Find where the given text appears and provide that cell's center as (X, Y) coordinate. 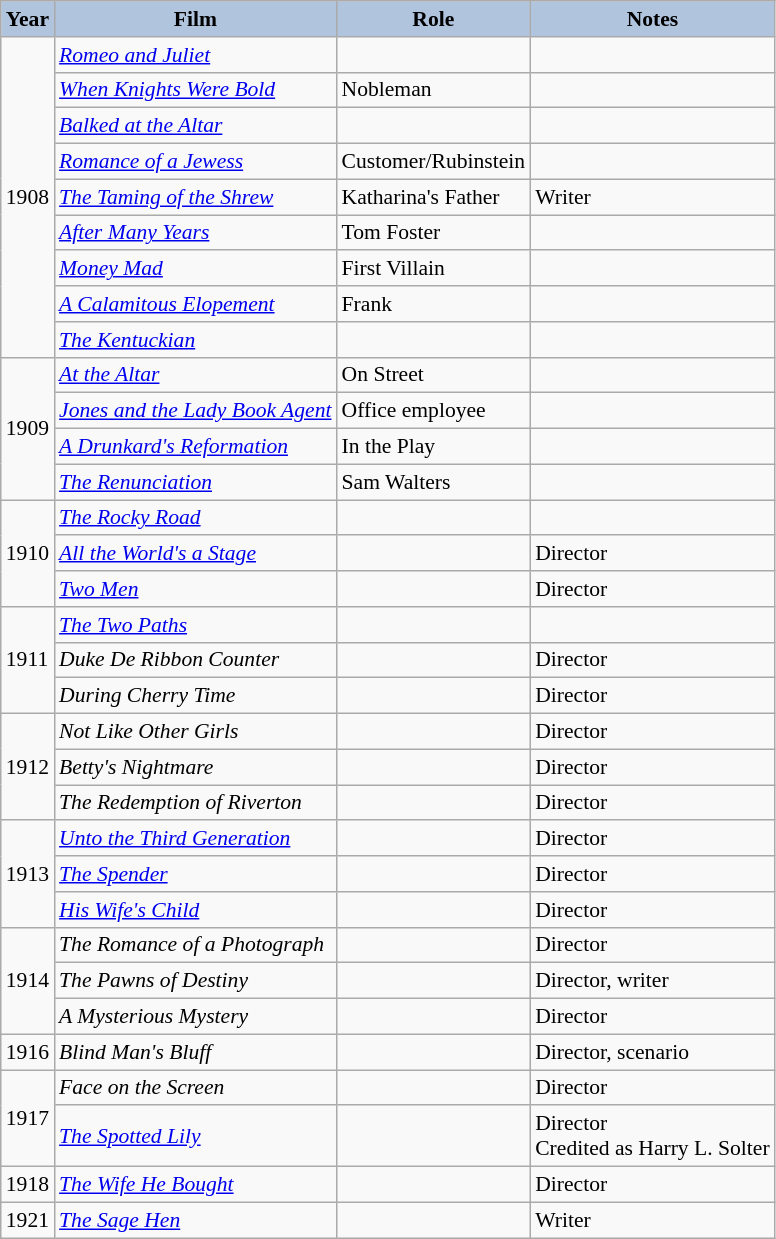
1912 (28, 768)
In the Play (434, 447)
Frank (434, 304)
A Mysterious Mystery (195, 1017)
Katharina's Father (434, 197)
After Many Years (195, 233)
On Street (434, 375)
Office employee (434, 411)
1916 (28, 1052)
Betty's Nightmare (195, 767)
First Villain (434, 269)
1909 (28, 428)
Role (434, 19)
The Rocky Road (195, 518)
The Romance of a Photograph (195, 945)
At the Altar (195, 375)
The Redemption of Riverton (195, 803)
The Wife He Bought (195, 1185)
Romance of a Jewess (195, 162)
Balked at the Altar (195, 126)
Sam Walters (434, 482)
Nobleman (434, 90)
1910 (28, 554)
1917 (28, 1118)
The Two Paths (195, 625)
The Pawns of Destiny (195, 981)
Director, scenario (652, 1052)
A Calamitous Elopement (195, 304)
Director, writer (652, 981)
Duke De Ribbon Counter (195, 660)
Romeo and Juliet (195, 55)
Customer/Rubinstein (434, 162)
Not Like Other Girls (195, 732)
When Knights Were Bold (195, 90)
The Renunciation (195, 482)
The Sage Hen (195, 1220)
1914 (28, 980)
1913 (28, 874)
Year (28, 19)
The Spender (195, 874)
His Wife's Child (195, 910)
1921 (28, 1220)
The Spotted Lily (195, 1136)
Face on the Screen (195, 1088)
Jones and the Lady Book Agent (195, 411)
1908 (28, 198)
The Kentuckian (195, 340)
Film (195, 19)
Money Mad (195, 269)
Notes (652, 19)
Unto the Third Generation (195, 839)
Two Men (195, 589)
Blind Man's Bluff (195, 1052)
A Drunkard's Reformation (195, 447)
1911 (28, 660)
All the World's a Stage (195, 554)
Tom Foster (434, 233)
1918 (28, 1185)
DirectorCredited as Harry L. Solter (652, 1136)
The Taming of the Shrew (195, 197)
During Cherry Time (195, 696)
